Pinpoint the cell where the given text exists, returning its (x, y) midpoint coordinate. 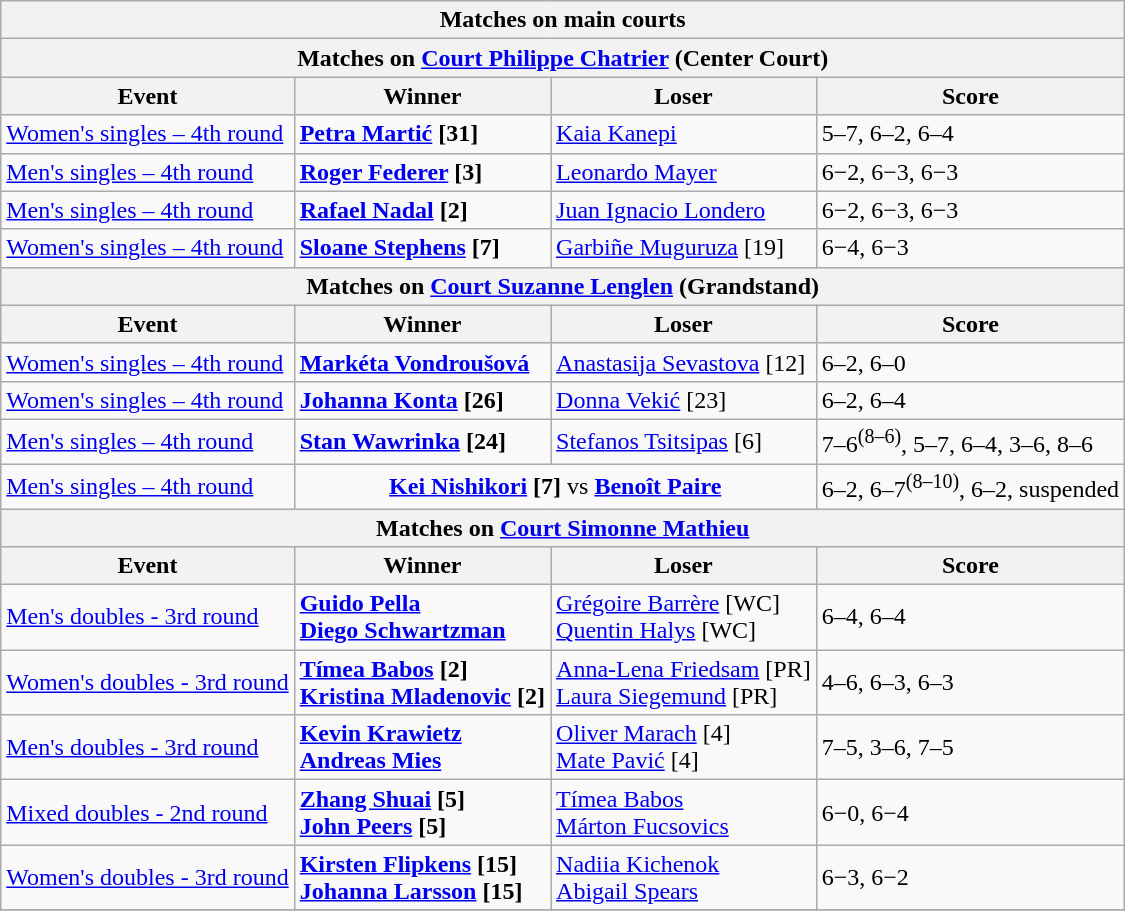
6−3, 6−2 (970, 878)
Zhang Shuai [5] John Peers [5] (422, 812)
Markéta Vondroušová (422, 362)
Grégoire Barrère [WC] Quentin Halys [WC] (684, 618)
Guido Pella Diego Schwartzman (422, 618)
Garbiñe Muguruza [19] (684, 248)
Anastasija Sevastova [12] (684, 362)
Petra Martić [31] (422, 134)
Matches on Court Simonne Mathieu (563, 528)
Matches on Court Philippe Chatrier (Center Court) (563, 58)
6−4, 6−3 (970, 248)
6–2, 6–0 (970, 362)
Leonardo Mayer (684, 172)
Stefanos Tsitsipas [6] (684, 442)
6–2, 6–4 (970, 400)
6−0, 6−4 (970, 812)
Kirsten Flipkens [15] Johanna Larsson [15] (422, 878)
Nadiia Kichenok Abigail Spears (684, 878)
Roger Federer [3] (422, 172)
Tímea Babos [2] Kristina Mladenovic [2] (422, 682)
Donna Vekić [23] (684, 400)
Rafael Nadal [2] (422, 210)
7–5, 3–6, 7–5 (970, 748)
Tímea Babos Márton Fucsovics (684, 812)
6–4, 6–4 (970, 618)
Johanna Konta [26] (422, 400)
Sloane Stephens [7] (422, 248)
Kaia Kanepi (684, 134)
5–7, 6–2, 6–4 (970, 134)
Anna-Lena Friedsam [PR] Laura Siegemund [PR] (684, 682)
Stan Wawrinka [24] (422, 442)
6–2, 6–7(8–10), 6–2, suspended (970, 486)
4–6, 6–3, 6–3 (970, 682)
Matches on Court Suzanne Lenglen (Grandstand) (563, 286)
Juan Ignacio Londero (684, 210)
Oliver Marach [4] Mate Pavić [4] (684, 748)
Kei Nishikori [7] vs Benoît Paire (555, 486)
Matches on main courts (563, 20)
Kevin Krawietz Andreas Mies (422, 748)
7–6(8–6), 5–7, 6–4, 3–6, 8–6 (970, 442)
Mixed doubles - 2nd round (148, 812)
